Return the (x, y) coordinate for the center point of the cell that contains the specified text.  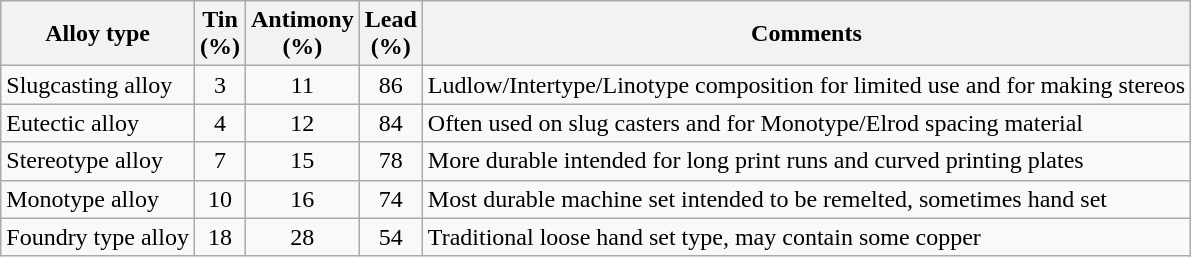
84 (390, 123)
54 (390, 237)
18 (220, 237)
Monotype alloy (98, 199)
15 (303, 161)
12 (303, 123)
Lead(%) (390, 34)
Slugcasting alloy (98, 85)
Antimony(%) (303, 34)
Tin(%) (220, 34)
86 (390, 85)
More durable intended for long print runs and curved printing plates (806, 161)
74 (390, 199)
3 (220, 85)
28 (303, 237)
Often used on slug casters and for Monotype/Elrod spacing material (806, 123)
Most durable machine set intended to be remelted, sometimes hand set (806, 199)
Comments (806, 34)
11 (303, 85)
78 (390, 161)
10 (220, 199)
Ludlow/Intertype/Linotype composition for limited use and for making stereos (806, 85)
7 (220, 161)
Traditional loose hand set type, may contain some copper (806, 237)
Alloy type (98, 34)
Foundry type alloy (98, 237)
4 (220, 123)
Eutectic alloy (98, 123)
16 (303, 199)
Stereotype alloy (98, 161)
